Detect which cell encompasses the target text, then output its [x, y] center coordinate. 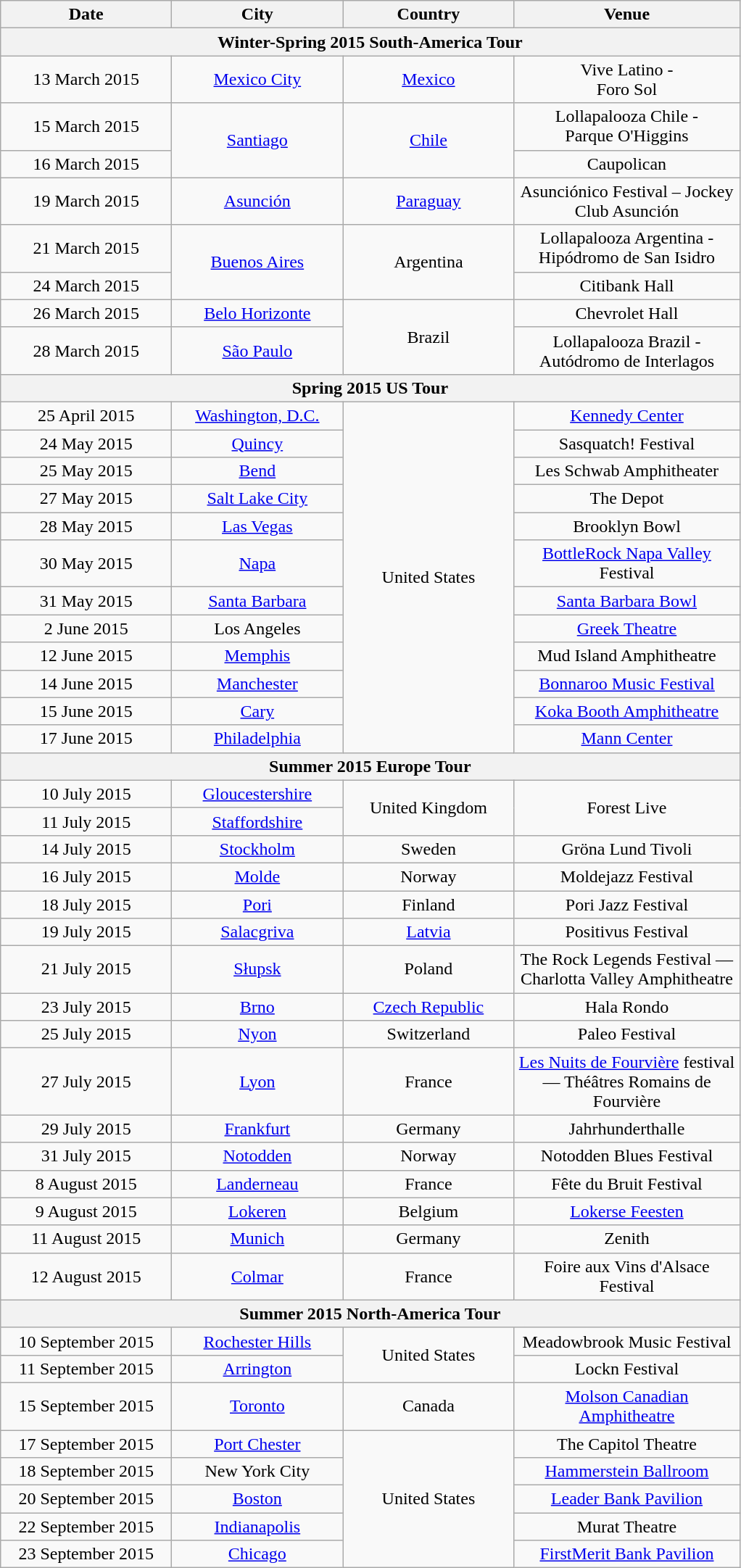
19 July 2015 [86, 932]
Paraguay [429, 202]
28 May 2015 [86, 526]
Buenos Aires [257, 262]
25 July 2015 [86, 1034]
Zenith [626, 1239]
Staffordshire [257, 821]
31 May 2015 [86, 601]
Landerneau [257, 1184]
FirstMerit Bank Pavilion [626, 1554]
26 March 2015 [86, 313]
Canada [429, 1406]
BottleRock Napa Valley Festival [626, 564]
28 March 2015 [86, 351]
Chevrolet Hall [626, 313]
14 July 2015 [86, 849]
Rochester Hills [257, 1341]
25 May 2015 [86, 471]
The Depot [626, 499]
Port Chester [257, 1443]
23 September 2015 [86, 1554]
19 March 2015 [86, 202]
Brno [257, 1007]
Notodden Blues Festival [626, 1156]
Stockholm [257, 849]
Murat Theatre [626, 1527]
Toronto [257, 1406]
Positivus Festival [626, 932]
Belo Horizonte [257, 313]
14 June 2015 [86, 684]
Notodden [257, 1156]
30 May 2015 [86, 564]
31 July 2015 [86, 1156]
Winter-Spring 2015 South-America Tour [370, 42]
Mexico [429, 80]
Lollapalooza Argentina - Hipódromo de San Isidro [626, 248]
Philadelphia [257, 739]
Memphis [257, 656]
Summer 2015 North-America Tour [370, 1314]
Kennedy Center [626, 415]
Gloucestershire [257, 794]
24 March 2015 [86, 286]
Vive Latino - Foro Sol [626, 80]
Sasquatch! Festival [626, 443]
23 July 2015 [86, 1007]
13 March 2015 [86, 80]
15 June 2015 [86, 711]
Mann Center [626, 739]
United Kingdom [429, 808]
Date [86, 14]
Moldejazz Festival [626, 876]
Mud Island Amphitheatre [626, 656]
21 July 2015 [86, 970]
11 September 2015 [86, 1369]
The Capitol Theatre [626, 1443]
Czech Republic [429, 1007]
Santa Barbara [257, 601]
18 July 2015 [86, 904]
Poland [429, 970]
Brooklyn Bowl [626, 526]
City [257, 14]
Citibank Hall [626, 286]
Finland [429, 904]
Switzerland [429, 1034]
Washington, D.C. [257, 415]
Indianapolis [257, 1527]
Santa Barbara Bowl [626, 601]
18 September 2015 [86, 1472]
Venue [626, 14]
Hala Rondo [626, 1007]
Gröna Lund Tivoli [626, 849]
15 September 2015 [86, 1406]
25 April 2015 [86, 415]
Chicago [257, 1554]
8 August 2015 [86, 1184]
17 September 2015 [86, 1443]
Nyon [257, 1034]
Las Vegas [257, 526]
Arrington [257, 1369]
Pori [257, 904]
Koka Booth Amphitheatre [626, 711]
Manchester [257, 684]
Bonnaroo Music Festival [626, 684]
Lokerse Feesten [626, 1211]
Colmar [257, 1276]
Forest Live [626, 808]
27 July 2015 [86, 1082]
Cary [257, 711]
New York City [257, 1472]
Santiago [257, 141]
Paleo Festival [626, 1034]
16 July 2015 [86, 876]
Frankfurt [257, 1129]
12 August 2015 [86, 1276]
Country [429, 14]
Greek Theatre [626, 629]
Molde [257, 876]
Munich [257, 1239]
11 July 2015 [86, 821]
Lollapalooza Brazil - Autódromo de Interlagos [626, 351]
São Paulo [257, 351]
22 September 2015 [86, 1527]
Lokeren [257, 1211]
24 May 2015 [86, 443]
The Rock Legends Festival — Charlotta Valley Amphitheatre [626, 970]
Belgium [429, 1211]
Leader Bank Pavilion [626, 1499]
Mexico City [257, 80]
21 March 2015 [86, 248]
12 June 2015 [86, 656]
Asunciónico Festival – Jockey Club Asunción [626, 202]
Salt Lake City [257, 499]
Caupolican [626, 164]
9 August 2015 [86, 1211]
Chile [429, 141]
10 September 2015 [86, 1341]
20 September 2015 [86, 1499]
Lyon [257, 1082]
Les Schwab Amphitheater [626, 471]
15 March 2015 [86, 126]
Quincy [257, 443]
Słupsk [257, 970]
Salacgriva [257, 932]
Napa [257, 564]
Fête du Bruit Festival [626, 1184]
Boston [257, 1499]
Jahrhunderthalle [626, 1129]
Hammerstein Ballroom [626, 1472]
Lollapalooza Chile - Parque O'Higgins [626, 126]
Molson Canadian Amphitheatre [626, 1406]
Sweden [429, 849]
Foire aux Vins d'Alsace Festival [626, 1276]
16 March 2015 [86, 164]
Meadowbrook Music Festival [626, 1341]
29 July 2015 [86, 1129]
2 June 2015 [86, 629]
Summer 2015 Europe Tour [370, 766]
Latvia [429, 932]
Los Angeles [257, 629]
Asunción [257, 202]
17 June 2015 [86, 739]
Pori Jazz Festival [626, 904]
27 May 2015 [86, 499]
11 August 2015 [86, 1239]
Lockn Festival [626, 1369]
Les Nuits de Fourvière festival — Théâtres Romains de Fourvière [626, 1082]
Spring 2015 US Tour [370, 388]
Argentina [429, 262]
Brazil [429, 336]
Bend [257, 471]
10 July 2015 [86, 794]
